Provide the [X, Y] coordinate of the cell's center where the given text is located.  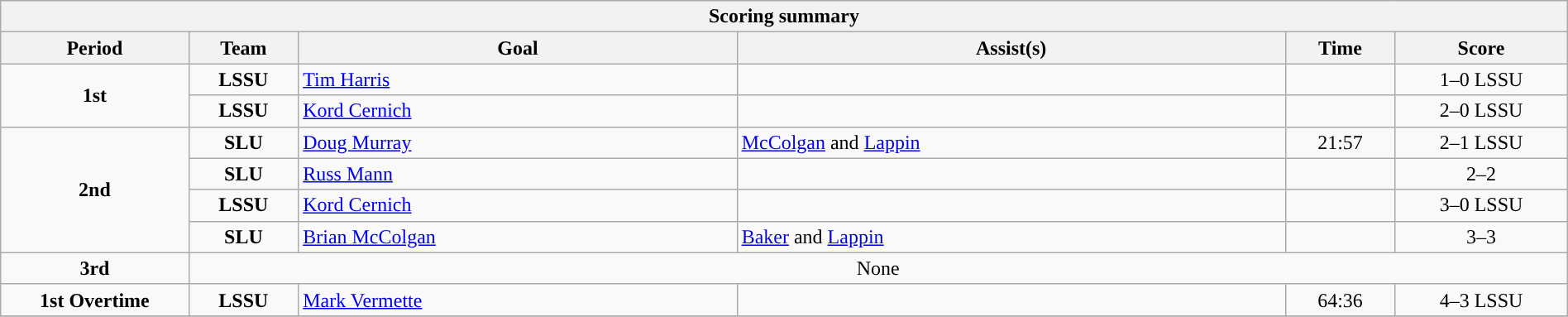
Scoring summary [784, 17]
Brian McColgan [518, 237]
Score [1481, 48]
Baker and Lappin [1011, 237]
64:36 [1340, 300]
21:57 [1340, 142]
Doug Murray [518, 142]
1st [94, 95]
2–2 [1481, 174]
3–0 LSSU [1481, 205]
Time [1340, 48]
2–0 LSSU [1481, 111]
2nd [94, 190]
Goal [518, 48]
3–3 [1481, 237]
3rd [94, 268]
Assist(s) [1011, 48]
4–3 LSSU [1481, 300]
2–1 LSSU [1481, 142]
Tim Harris [518, 79]
1st Overtime [94, 300]
Period [94, 48]
McColgan and Lappin [1011, 142]
1–0 LSSU [1481, 79]
None [878, 268]
Russ Mann [518, 174]
Mark Vermette [518, 300]
Team [243, 48]
